From the cell containing the given text, extract its center point as [X, Y] coordinate. 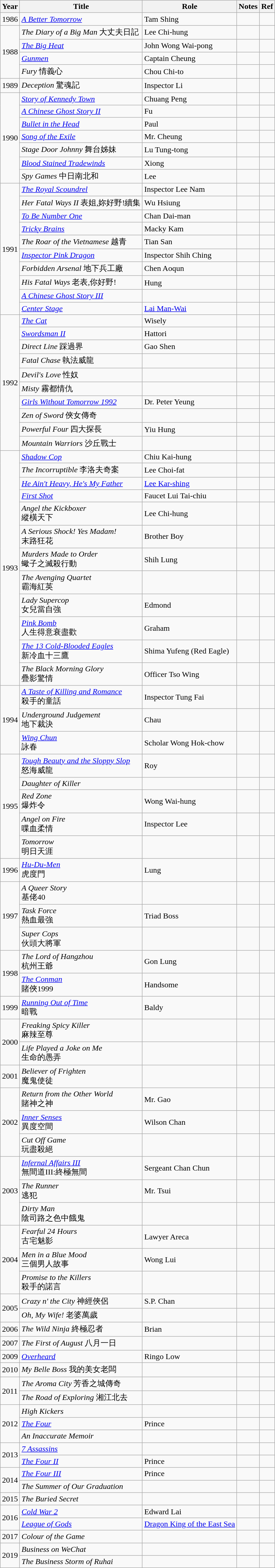
An Inaccurate Memoir [81, 1436]
2014 [10, 1480]
Lee Choi-fat [190, 470]
Wong Wai-hung [190, 801]
Handsome [190, 985]
2007 [10, 1343]
Life Played a Joke on Me生命的愚弄 [81, 1054]
Ref [267, 7]
Shih Lung [190, 560]
Powerful Four 四大探長 [81, 430]
Gao Shen [190, 347]
Hung [190, 283]
Colour of the Game [81, 1536]
1999 [10, 1007]
Macky Kam [190, 229]
Xiong [190, 163]
Pink Bomb人生得意衰盡歡 [81, 628]
The First of August 八月一日 [81, 1343]
Baldy [190, 1007]
Chiu Kai-hung [190, 457]
Lung [190, 870]
Cold War 2 [81, 1511]
Tomorrow明日天涯 [81, 847]
Fu [190, 111]
Running Out of Time暗戰 [81, 1007]
A Queer Story基佬40 [81, 893]
2015 [10, 1499]
Direct Line 踩過界 [81, 347]
Edward Lai [190, 1511]
Brother Boy [190, 537]
2003 [10, 1191]
1991 [10, 249]
High Kickers [81, 1411]
A Serious Shock! Yes Madam!末路狂花 [81, 537]
Mr. Gao [190, 1099]
To Be Number One [81, 216]
1998 [10, 973]
Fearful 24 Hours古宅魅影 [81, 1237]
Tricky Brains [81, 229]
The Four III [81, 1474]
Men in a Blue Mood三個男人故事 [81, 1260]
The Four II [81, 1461]
The Lord of Hangzhou杭州王爺 [81, 962]
Angel on Fire喋血柔情 [81, 824]
Fatal Chase 執法威龍 [81, 361]
Daughter of Killer [81, 783]
The Big Heat [81, 45]
Roy [190, 766]
Triad Boss [190, 916]
Believer of Frighten魔鬼使徒 [81, 1076]
1996 [10, 870]
Overheard [81, 1356]
2009 [10, 1356]
Cut Off Game玩盡殺絕 [81, 1145]
Wisely [190, 321]
Chuang Peng [190, 99]
Shadow Cop [81, 457]
Inspector Lee [190, 824]
Return from the Other World賭神之神 [81, 1099]
1994 [10, 720]
Mr. Tsui [190, 1191]
Zen of Sword 俠女傳奇 [81, 415]
A Taste of Killing and Romance殺手的童話 [81, 697]
Lu Tung-tong [190, 150]
Chau [190, 720]
Fury 情義心 [81, 72]
Business on WeChat [81, 1549]
Lee Kar-shing [190, 483]
The Conman賭俠1999 [81, 985]
Hattori [190, 334]
The Road of Exploring 湘江北去 [81, 1398]
The Summer of Our Graduation [81, 1486]
The Black Morning Glory疊影驚情 [81, 674]
Dr. Peter Yeung [190, 402]
A Better Tomorrow [81, 19]
Angel the Kickboxer縱橫天下 [81, 514]
Freaking Spicy Killer麻辣至尊 [81, 1031]
Blood Stained Tradewinds [81, 163]
2010 [10, 1370]
2016 [10, 1518]
Wilson Chan [190, 1122]
Hu-Du-Men虎度門 [81, 870]
7 Assassins [81, 1449]
2005 [10, 1308]
Lai Man-Wai [190, 308]
Infernal Affairs III無間道III:終極無間 [81, 1168]
The Business Storm of Ruhai [81, 1562]
Faucet Lui Tai-chiu [190, 496]
1993 [10, 568]
S.P. Chan [190, 1301]
Mountain Warriors 沙丘戰士 [81, 444]
2012 [10, 1424]
Dragon King of the East Sea [190, 1524]
Tam Shing [190, 19]
Shima Yufeng (Red Eagle) [190, 651]
2011 [10, 1391]
2002 [10, 1122]
Inspector Li [190, 86]
Devil's Love 性奴 [81, 375]
Brian [190, 1329]
Inner Senses異度空間 [81, 1122]
Tough Beauty and the Sloppy Slop怒海威龍 [81, 766]
A Chinese Ghost Story III [81, 296]
2013 [10, 1455]
Misty 霧都情仇 [81, 389]
Year [10, 7]
Edmond [190, 605]
The Diary of a Big Man 大丈夫日記 [81, 32]
Promise to the Killers殺手的諾言 [81, 1283]
Chou Chi-to [190, 72]
Her Fatal Ways II 表姐,妳好野!續集 [81, 203]
The 13 Cold-Blooded Eagles新冷血十三鷹 [81, 651]
Underground Judgement地下裁決 [81, 720]
His Fatal Ways 老表,你好野! [81, 283]
Inspector Pink Dragon [81, 255]
Lee [190, 177]
Mr. Cheung [190, 136]
Deception 驚魂記 [81, 86]
Chan Dai-man [190, 216]
Girls Without Tomorrow 1992 [81, 402]
Wong Lui [190, 1260]
Graham [190, 628]
League of Gods [81, 1524]
Wu Hsiung [190, 203]
Chen Aoqun [190, 269]
2017 [10, 1536]
Sergeant Chan Chun [190, 1168]
The Incorruptible 李洛夫奇案 [81, 470]
2000 [10, 1042]
The Roar of the Vietnamese 越青 [81, 242]
Red Zone爆炸令 [81, 801]
Story of Kennedy Town [81, 99]
Lady Supercop女兒當自強 [81, 605]
A Chinese Ghost Story II [81, 111]
First Shot [81, 496]
The Cat [81, 321]
1997 [10, 916]
Center Stage [81, 308]
Title [81, 7]
2001 [10, 1076]
1986 [10, 19]
Scholar Wong Hok-chow [190, 743]
The Buried Secret [81, 1499]
Notes [248, 7]
Gon Lung [190, 962]
The Runner逃犯 [81, 1191]
2019 [10, 1555]
The Aroma City 芳香之城傳奇 [81, 1384]
Swordsman II [81, 334]
Yiu Hung [190, 430]
Forbidden Arsenal 地下兵工廠 [81, 269]
He Ain't Heavy, He's My Father [81, 483]
Role [190, 7]
2004 [10, 1260]
Murders Made to Order蠍子之滅殺行動 [81, 560]
Task Force熱血最強 [81, 916]
The Avenging Quartet霸海紅英 [81, 582]
1992 [10, 383]
1988 [10, 52]
John Wong Wai-pong [190, 45]
Inspector Tung Fai [190, 697]
Officer Tso Wing [190, 674]
The Wild Ninja 終極忍者 [81, 1329]
The Royal Scoundrel [81, 189]
Bullet in the Head [81, 124]
Tian San [190, 242]
Ringo Low [190, 1356]
Lawyer Areca [190, 1237]
Gunmen [81, 58]
Inspector Lee Nam [190, 189]
1995 [10, 806]
Super Cops伙頭大將軍 [81, 939]
Crazy n' the City 神經俠侶 [81, 1301]
Dirty Man陰司路之色中餓鬼 [81, 1214]
My Belle Boss 我的美女老闆 [81, 1370]
Oh, My Wife! 老婆萬歲 [81, 1315]
Song of the Exile [81, 136]
1990 [10, 138]
Inspector Shih Ching [190, 255]
1989 [10, 86]
The Four [81, 1424]
2006 [10, 1329]
Wing Chun詠春 [81, 743]
Paul [190, 124]
Spy Games 中日南北和 [81, 177]
Stage Door Johnny 舞台姊妹 [81, 150]
Captain Cheung [190, 58]
